Capture the cell that displays the provided text and extract its (x, y) central coordinate. 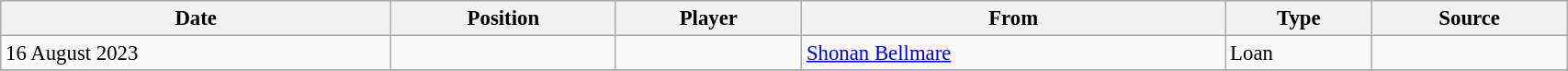
Loan (1299, 53)
Player (709, 18)
Date (197, 18)
Source (1470, 18)
Type (1299, 18)
Shonan Bellmare (1014, 53)
Position (503, 18)
16 August 2023 (197, 53)
From (1014, 18)
